Output the (X, Y) coordinate of the center of the cell containing the given text.  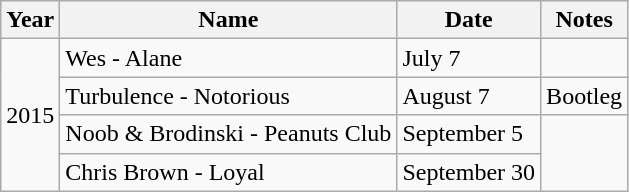
Date (469, 20)
September 30 (469, 172)
August 7 (469, 96)
Bootleg (584, 96)
September 5 (469, 134)
Name (228, 20)
Chris Brown - Loyal (228, 172)
Turbulence - Notorious (228, 96)
July 7 (469, 58)
2015 (30, 115)
Notes (584, 20)
Year (30, 20)
Wes - Alane (228, 58)
Noob & Brodinski - Peanuts Club (228, 134)
